Extract the (X, Y) coordinate from the center of the cell holding the provided text.  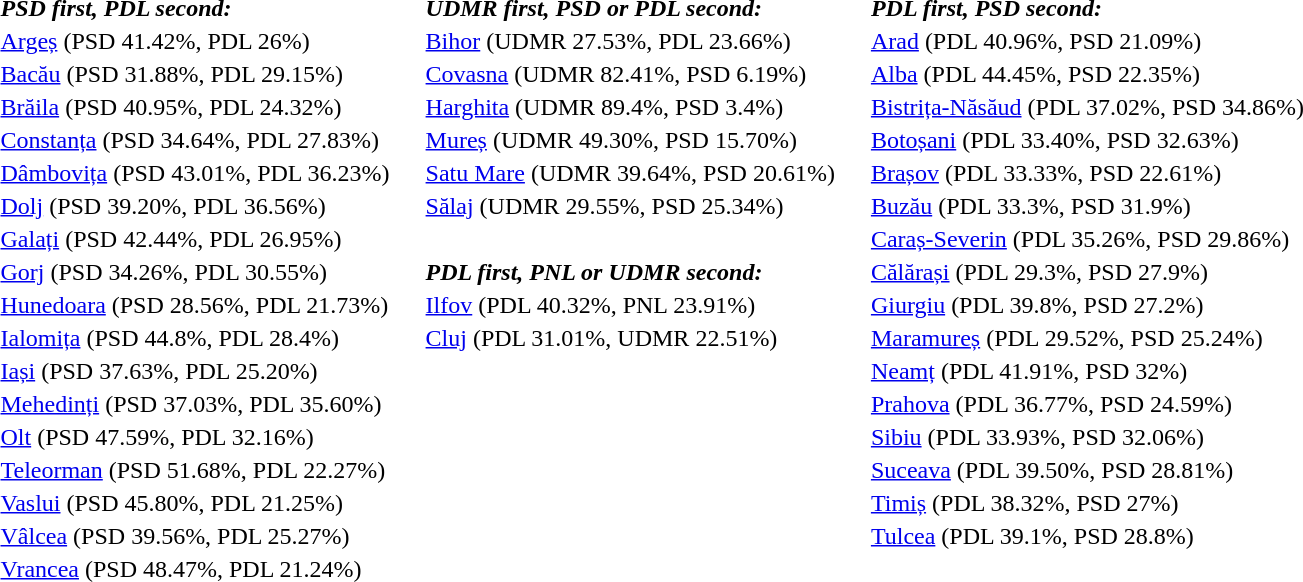
Harghita (UDMR 89.4%, PSD 3.4%) (630, 107)
Ilfov (PDL 40.32%, PNL 23.91%) (630, 305)
Covasna (UDMR 82.41%, PSD 6.19%) (630, 74)
Sălaj (UDMR 29.55%, PSD 25.34%) (630, 206)
PDL first, PNL or UDMR second: (630, 272)
Mureș (UDMR 49.30%, PSD 15.70%) (630, 140)
Bihor (UDMR 27.53%, PDL 23.66%) (630, 41)
Satu Mare (UDMR 39.64%, PSD 20.61%) (630, 173)
Cluj (PDL 31.01%, UDMR 22.51%) (630, 338)
